Capture the cell that displays the provided text and extract its (X, Y) central coordinate. 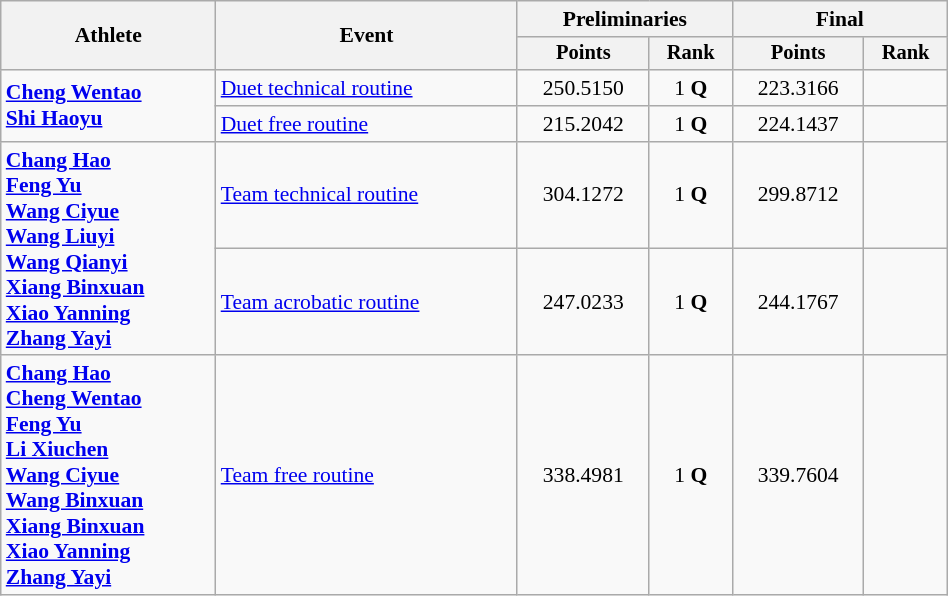
Team acrobatic routine (367, 302)
244.1767 (798, 302)
Chang HaoCheng WentaoFeng YuLi XiuchenWang CiyueWang BinxuanXiang BinxuanXiao YanningZhang Yayi (108, 476)
Event (367, 36)
223.3166 (798, 88)
Duet technical routine (367, 88)
Chang HaoFeng YuWang CiyueWang LiuyiWang QianyiXiang BinxuanXiao YanningZhang Yayi (108, 249)
Final (840, 19)
Duet free routine (367, 124)
338.4981 (583, 476)
Team technical routine (367, 196)
215.2042 (583, 124)
250.5150 (583, 88)
224.1437 (798, 124)
Cheng WentaoShi Haoyu (108, 106)
304.1272 (583, 196)
Preliminaries (624, 19)
339.7604 (798, 476)
299.8712 (798, 196)
Athlete (108, 36)
247.0233 (583, 302)
Team free routine (367, 476)
